Search for the cell housing the specified text and yield its [x, y] center coordinate. 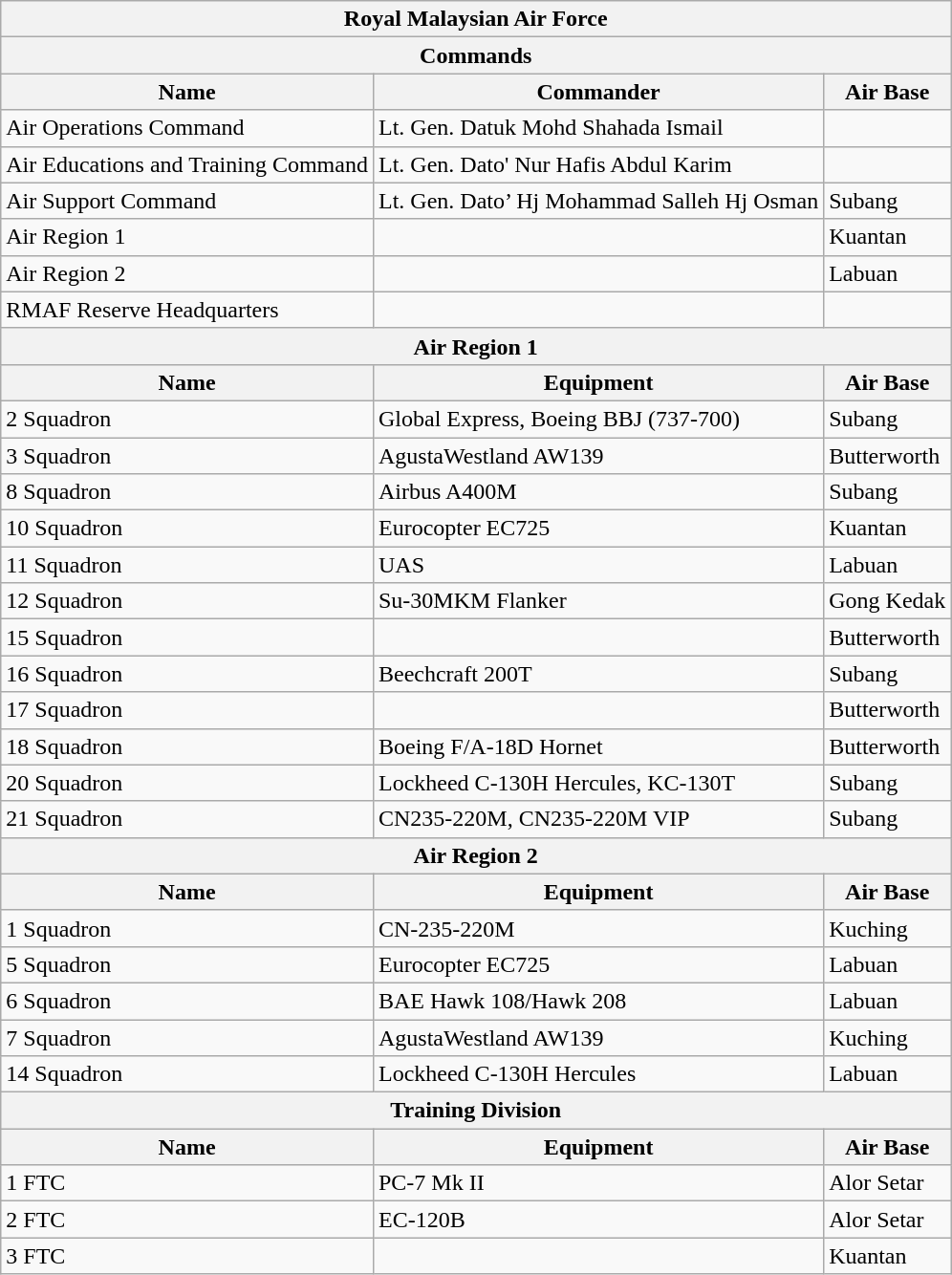
15 Squadron [187, 637]
8 Squadron [187, 492]
11 Squadron [187, 565]
CN235-220M, CN235-220M VIP [598, 819]
Air Operations Command [187, 128]
20 Squadron [187, 783]
1 FTC [187, 1183]
Airbus A400M [598, 492]
2 Squadron [187, 419]
6 Squadron [187, 1001]
UAS [598, 565]
CN-235-220M [598, 928]
16 Squadron [187, 674]
EC-120B [598, 1220]
Lt. Gen. Dato’ Hj Mohammad Salleh Hj Osman [598, 201]
12 Squadron [187, 601]
Lockheed C-130H Hercules [598, 1074]
21 Squadron [187, 819]
7 Squadron [187, 1037]
10 Squadron [187, 529]
Training Division [476, 1111]
2 FTC [187, 1220]
Air Support Command [187, 201]
RMAF Reserve Headquarters [187, 310]
5 Squadron [187, 964]
BAE Hawk 108/Hawk 208 [598, 1001]
PC-7 Mk II [598, 1183]
3 Squadron [187, 456]
Commander [598, 92]
Lt. Gen. Dato' Nur Hafis Abdul Karim [598, 164]
Boeing F/A-18D Hornet [598, 746]
14 Squadron [187, 1074]
Lt. Gen. Datuk Mohd Shahada Ismail [598, 128]
Air Educations and Training Command [187, 164]
Gong Kedak [887, 601]
Beechcraft 200T [598, 674]
Royal Malaysian Air Force [476, 19]
17 Squadron [187, 710]
Commands [476, 55]
18 Squadron [187, 746]
3 FTC [187, 1256]
Su-30MKM Flanker [598, 601]
1 Squadron [187, 928]
Lockheed C-130H Hercules, KC-130T [598, 783]
Global Express, Boeing BBJ (737-700) [598, 419]
